Capture the cell that displays the provided text and extract its (X, Y) central coordinate. 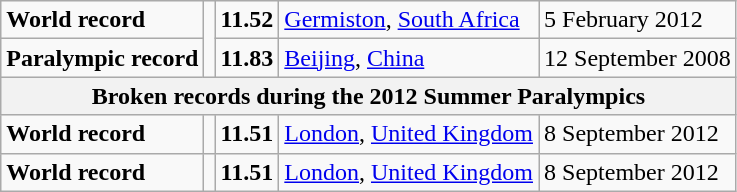
5 February 2012 (638, 20)
Paralympic record (102, 58)
11.52 (247, 20)
12 September 2008 (638, 58)
Broken records during the 2012 Summer Paralympics (368, 96)
11.83 (247, 58)
Beijing, China (409, 58)
Germiston, South Africa (409, 20)
